For the text-containing cell, return its midpoint in (x, y) coordinate format. 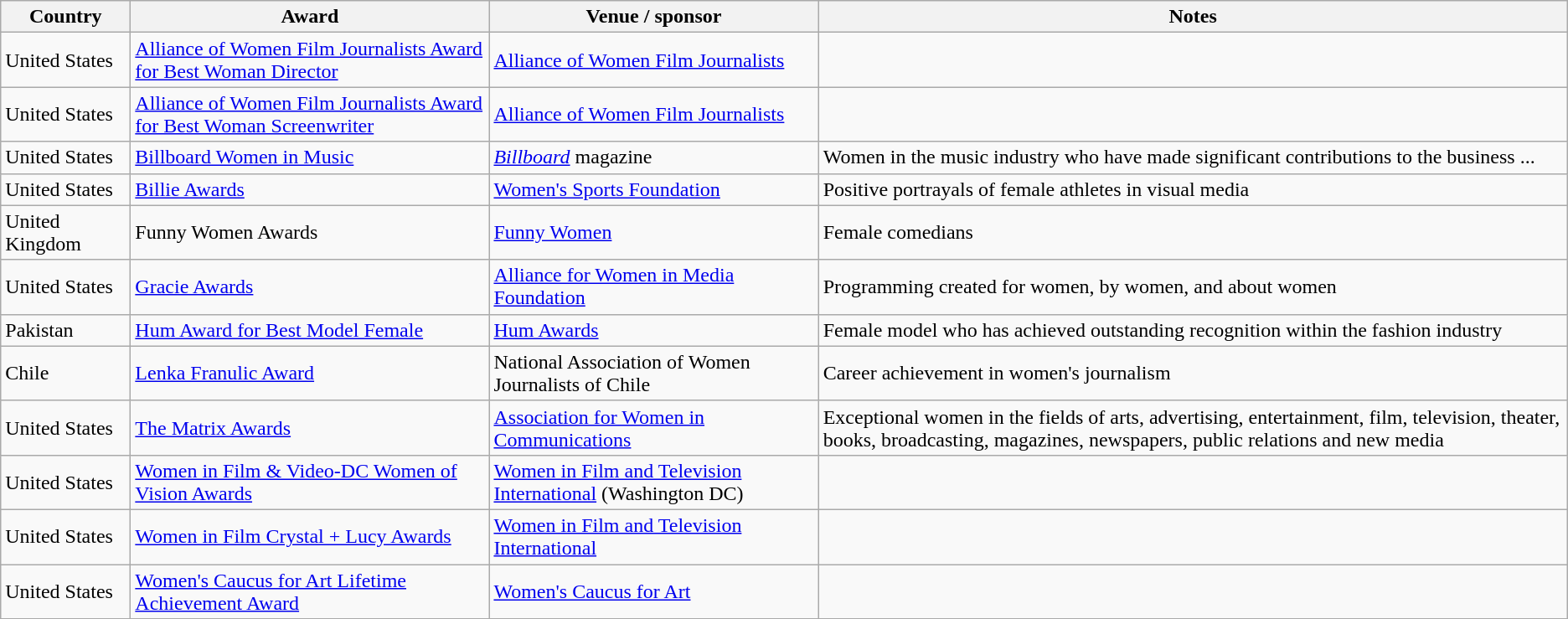
Women's Caucus for Art (653, 591)
Hum Awards (653, 330)
Women in Film and Television International (Washington DC) (653, 482)
Funny Women (653, 233)
Female model who has achieved outstanding recognition within the fashion industry (1193, 330)
Billboard magazine (653, 157)
Venue / sponsor (653, 17)
Women in Film & Video-DC Women of Vision Awards (310, 482)
Association for Women in Communications (653, 427)
Funny Women Awards (310, 233)
Programming created for women, by women, and about women (1193, 286)
Women's Sports Foundation (653, 189)
Pakistan (65, 330)
Notes (1193, 17)
Chile (65, 374)
Hum Award for Best Model Female (310, 330)
Gracie Awards (310, 286)
Positive portrayals of female athletes in visual media (1193, 189)
Women in the music industry who have made significant contributions to the business ... (1193, 157)
The Matrix Awards (310, 427)
Alliance of Women Film Journalists Award for Best Woman Director (310, 60)
Alliance of Women Film Journalists Award for Best Woman Screenwriter (310, 114)
Women's Caucus for Art Lifetime Achievement Award (310, 591)
Lenka Franulic Award (310, 374)
National Association of Women Journalists of Chile (653, 374)
Country (65, 17)
Billie Awards (310, 189)
Female comedians (1193, 233)
United Kingdom (65, 233)
Alliance for Women in Media Foundation (653, 286)
Billboard Women in Music (310, 157)
Women in Film Crystal + Lucy Awards (310, 536)
Award (310, 17)
Career achievement in women's journalism (1193, 374)
Women in Film and Television International (653, 536)
